Provide the [X, Y] coordinate of the cell's center where the given text is located.  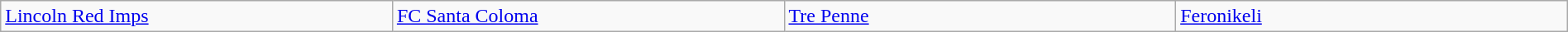
Tre Penne [980, 16]
FC Santa Coloma [588, 16]
Feronikeli [1372, 16]
Lincoln Red Imps [197, 16]
